Detect which cell encompasses the target text, then output its (X, Y) center coordinate. 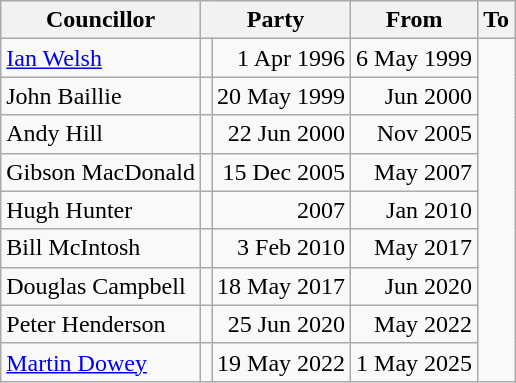
Party (275, 20)
15 Dec 2005 (282, 172)
Peter Henderson (101, 324)
Bill McIntosh (101, 248)
Hugh Hunter (101, 210)
Ian Welsh (101, 58)
Jun 2020 (414, 286)
Gibson MacDonald (101, 172)
May 2007 (414, 172)
From (414, 20)
22 Jun 2000 (282, 134)
Nov 2005 (414, 134)
Jan 2010 (414, 210)
Andy Hill (101, 134)
1 Apr 1996 (282, 58)
25 Jun 2020 (282, 324)
John Baillie (101, 96)
1 May 2025 (414, 362)
May 2022 (414, 324)
18 May 2017 (282, 286)
Jun 2000 (414, 96)
To (496, 20)
3 Feb 2010 (282, 248)
Martin Dowey (101, 362)
Douglas Campbell (101, 286)
May 2017 (414, 248)
2007 (282, 210)
Councillor (101, 20)
20 May 1999 (282, 96)
19 May 2022 (282, 362)
6 May 1999 (414, 58)
